From the cell containing the given text, extract its center point as [x, y] coordinate. 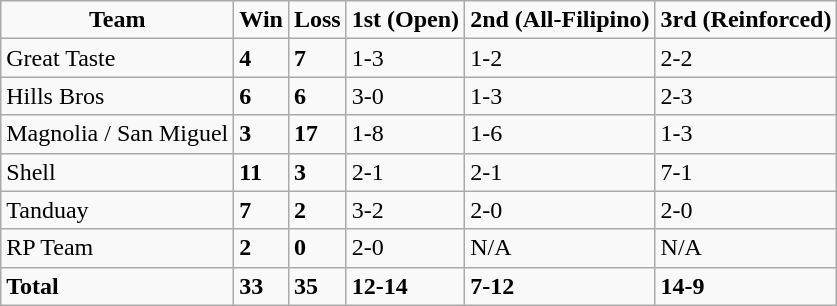
3rd (Reinforced) [746, 20]
1st (Open) [405, 20]
2-2 [746, 58]
0 [317, 248]
4 [262, 58]
Win [262, 20]
35 [317, 286]
Team [118, 20]
Magnolia / San Miguel [118, 134]
Great Taste [118, 58]
14-9 [746, 286]
Tanduay [118, 210]
Total [118, 286]
Shell [118, 172]
1-8 [405, 134]
12-14 [405, 286]
2nd (All-Filipino) [560, 20]
1-6 [560, 134]
3-0 [405, 96]
7-12 [560, 286]
17 [317, 134]
2-3 [746, 96]
7-1 [746, 172]
1-2 [560, 58]
33 [262, 286]
RP Team [118, 248]
Hills Bros [118, 96]
Loss [317, 20]
11 [262, 172]
3-2 [405, 210]
